Extract the (x, y) coordinate from the center of the cell holding the provided text.  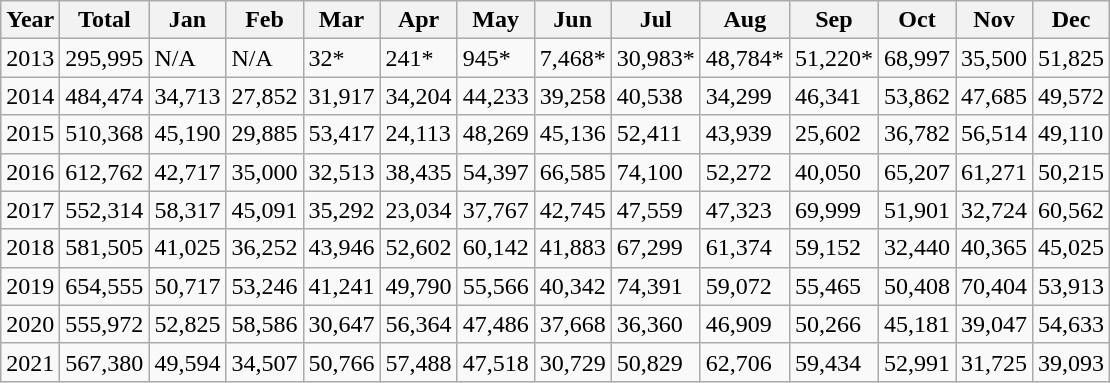
34,204 (418, 96)
25,602 (834, 134)
47,559 (656, 210)
2020 (30, 324)
2013 (30, 58)
47,685 (994, 96)
41,025 (188, 248)
54,633 (1072, 324)
74,100 (656, 172)
34,299 (744, 96)
57,488 (418, 362)
46,909 (744, 324)
43,939 (744, 134)
31,917 (342, 96)
484,474 (104, 96)
58,586 (264, 324)
51,901 (916, 210)
45,025 (1072, 248)
50,717 (188, 286)
510,368 (104, 134)
Year (30, 20)
59,072 (744, 286)
48,269 (496, 134)
66,585 (572, 172)
50,766 (342, 362)
58,317 (188, 210)
40,342 (572, 286)
50,215 (1072, 172)
Jan (188, 20)
Apr (418, 20)
67,299 (656, 248)
49,572 (1072, 96)
2014 (30, 96)
43,946 (342, 248)
53,246 (264, 286)
38,435 (418, 172)
46,341 (834, 96)
39,093 (1072, 362)
53,417 (342, 134)
Aug (744, 20)
52,825 (188, 324)
32,440 (916, 248)
70,404 (994, 286)
62,706 (744, 362)
60,142 (496, 248)
42,745 (572, 210)
24,113 (418, 134)
Jul (656, 20)
35,292 (342, 210)
48,784* (744, 58)
36,252 (264, 248)
29,885 (264, 134)
49,594 (188, 362)
567,380 (104, 362)
612,762 (104, 172)
37,668 (572, 324)
41,241 (342, 286)
2019 (30, 286)
44,233 (496, 96)
241* (418, 58)
2016 (30, 172)
Nov (994, 20)
7,468* (572, 58)
65,207 (916, 172)
74,391 (656, 286)
May (496, 20)
39,047 (994, 324)
61,271 (994, 172)
35,000 (264, 172)
552,314 (104, 210)
36,360 (656, 324)
45,091 (264, 210)
37,767 (496, 210)
52,991 (916, 362)
47,518 (496, 362)
32,724 (994, 210)
30,983* (656, 58)
Total (104, 20)
50,408 (916, 286)
41,883 (572, 248)
49,110 (1072, 134)
50,266 (834, 324)
2021 (30, 362)
42,717 (188, 172)
52,411 (656, 134)
56,364 (418, 324)
581,505 (104, 248)
555,972 (104, 324)
51,825 (1072, 58)
53,913 (1072, 286)
52,602 (418, 248)
2018 (30, 248)
50,829 (656, 362)
Oct (916, 20)
55,566 (496, 286)
34,713 (188, 96)
2015 (30, 134)
59,152 (834, 248)
39,258 (572, 96)
27,852 (264, 96)
2017 (30, 210)
23,034 (418, 210)
32,513 (342, 172)
52,272 (744, 172)
Sep (834, 20)
36,782 (916, 134)
54,397 (496, 172)
56,514 (994, 134)
60,562 (1072, 210)
59,434 (834, 362)
Mar (342, 20)
Dec (1072, 20)
68,997 (916, 58)
654,555 (104, 286)
47,486 (496, 324)
40,365 (994, 248)
51,220* (834, 58)
55,465 (834, 286)
40,050 (834, 172)
47,323 (744, 210)
45,136 (572, 134)
Feb (264, 20)
69,999 (834, 210)
31,725 (994, 362)
34,507 (264, 362)
40,538 (656, 96)
30,647 (342, 324)
49,790 (418, 286)
295,995 (104, 58)
35,500 (994, 58)
45,181 (916, 324)
61,374 (744, 248)
30,729 (572, 362)
Jun (572, 20)
945* (496, 58)
45,190 (188, 134)
53,862 (916, 96)
32* (342, 58)
